Return (x, y) of the center of cell containing provided text 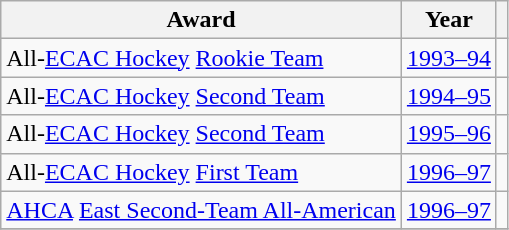
All-ECAC Hockey First Team (202, 172)
1993–94 (448, 58)
AHCA East Second-Team All-American (202, 210)
Year (448, 20)
1994–95 (448, 96)
Award (202, 20)
1995–96 (448, 134)
All-ECAC Hockey Rookie Team (202, 58)
